Determine the (X, Y) coordinate at the center of the cell enclosing the given text.  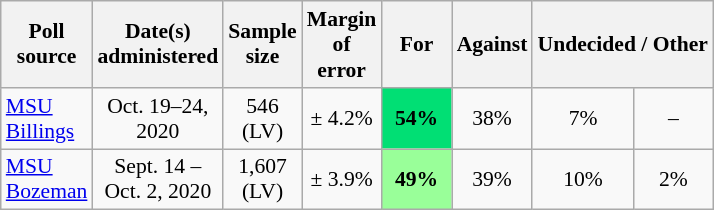
1,607 (LV) (262, 180)
MSU Billings (47, 118)
7% (582, 118)
Marginof error (342, 44)
Oct. 19–24, 2020 (158, 118)
Sept. 14 – Oct. 2, 2020 (158, 180)
54% (416, 118)
MSU Bozeman (47, 180)
– (674, 118)
± 3.9% (342, 180)
38% (492, 118)
10% (582, 180)
Against (492, 44)
546 (LV) (262, 118)
Samplesize (262, 44)
49% (416, 180)
39% (492, 180)
Undecided / Other (622, 44)
For (416, 44)
Date(s)administered (158, 44)
Poll source (47, 44)
2% (674, 180)
± 4.2% (342, 118)
